Locate the cell with the specified text and output its [x, y] center coordinate. 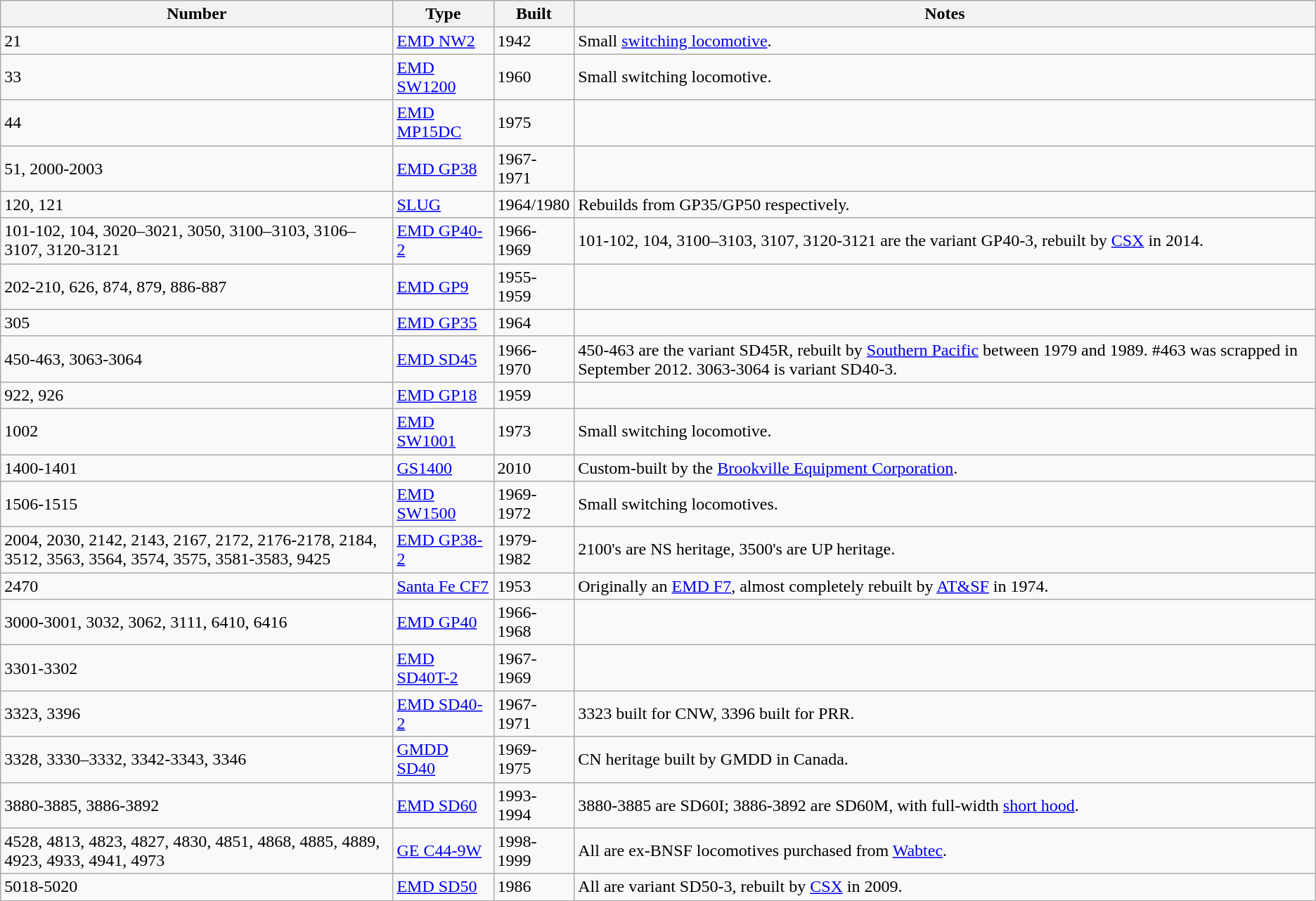
GE C44-9W [443, 850]
21 [197, 41]
All are ex-BNSF locomotives purchased from Wabtec. [945, 850]
Custom-built by the Brookville Equipment Corporation. [945, 467]
EMD SW1200 [443, 77]
All are variant SD50-3, rebuilt by CSX in 2009. [945, 887]
1966-1968 [534, 623]
EMD GP40 [443, 623]
1967-1969 [534, 668]
120, 121 [197, 205]
1964 [534, 323]
CN heritage built by GMDD in Canada. [945, 759]
202-210, 626, 874, 879, 886-887 [197, 287]
1953 [534, 586]
1964/1980 [534, 205]
5018-5020 [197, 887]
1002 [197, 432]
4528, 4813, 4823, 4827, 4830, 4851, 4868, 4885, 4889, 4923, 4933, 4941, 4973 [197, 850]
Small switching locomotives. [945, 505]
3323, 3396 [197, 714]
1969-1975 [534, 759]
33 [197, 77]
44 [197, 122]
3880-3885, 3886-3892 [197, 805]
EMD SW1001 [443, 432]
EMD MP15DC [443, 122]
Notes [945, 14]
3323 built for CNW, 3396 built for PRR. [945, 714]
EMD GP38 [443, 169]
1506-1515 [197, 505]
1955-1959 [534, 287]
EMD NW2 [443, 41]
1986 [534, 887]
305 [197, 323]
EMD GP18 [443, 395]
1969-1972 [534, 505]
Type [443, 14]
Rebuilds from GP35/GP50 respectively. [945, 205]
2004, 2030, 2142, 2143, 2167, 2172, 2176-2178, 2184,3512, 3563, 3564, 3574, 3575, 3581-3583, 9425 [197, 550]
1993-1994 [534, 805]
EMD SD40T-2 [443, 668]
1400-1401 [197, 467]
Number [197, 14]
922, 926 [197, 395]
1973 [534, 432]
450-463 are the variant SD45R, rebuilt by Southern Pacific between 1979 and 1989. #463 was scrapped in September 2012. 3063-3064 is variant SD40-3. [945, 358]
1975 [534, 122]
1998-1999 [534, 850]
2010 [534, 467]
EMD SD40-2 [443, 714]
EMD GP35 [443, 323]
Originally an EMD F7, almost completely rebuilt by AT&SF in 1974. [945, 586]
EMD SW1500 [443, 505]
1942 [534, 41]
EMD SD45 [443, 358]
3880-3885 are SD60I; 3886-3892 are SD60M, with full-width short hood. [945, 805]
EMD GP9 [443, 287]
1966-1970 [534, 358]
1960 [534, 77]
101-102, 104, 3020–3021, 3050, 3100–3103, 3106–3107, 3120-3121 [197, 240]
3000-3001, 3032, 3062, 3111, 6410, 6416 [197, 623]
GMDD SD40 [443, 759]
EMD SD50 [443, 887]
Built [534, 14]
1966-1969 [534, 240]
3301-3302 [197, 668]
EMD GP38-2 [443, 550]
101-102, 104, 3100–3103, 3107, 3120-3121 are the variant GP40-3, rebuilt by CSX in 2014. [945, 240]
2100's are NS heritage, 3500's are UP heritage. [945, 550]
2470 [197, 586]
450-463, 3063-3064 [197, 358]
EMD SD60 [443, 805]
SLUG [443, 205]
EMD GP40-2 [443, 240]
1979-1982 [534, 550]
51, 2000-2003 [197, 169]
GS1400 [443, 467]
1959 [534, 395]
Santa Fe CF7 [443, 586]
3328, 3330–3332, 3342-3343, 3346 [197, 759]
